Pinpoint the cell where the given text exists, returning its (x, y) midpoint coordinate. 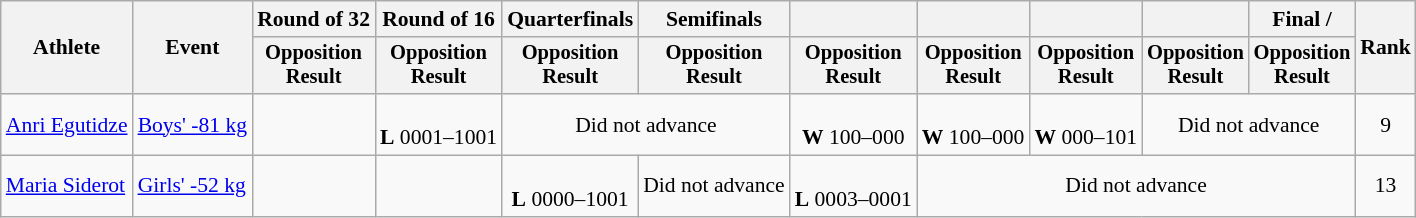
L 0003–0001 (854, 186)
Maria Siderot (67, 186)
L 0001–1001 (438, 124)
Round of 32 (314, 19)
Boys' -81 kg (193, 124)
Rank (1386, 48)
Event (193, 48)
Quarterfinals (570, 19)
Round of 16 (438, 19)
9 (1386, 124)
L 0000–1001 (570, 186)
Final / (1302, 19)
W 000–101 (1086, 124)
Girls' -52 kg (193, 186)
Anri Egutidze (67, 124)
Athlete (67, 48)
Semifinals (714, 19)
13 (1386, 186)
